Extract the [X, Y] coordinate from the center of the cell holding the provided text.  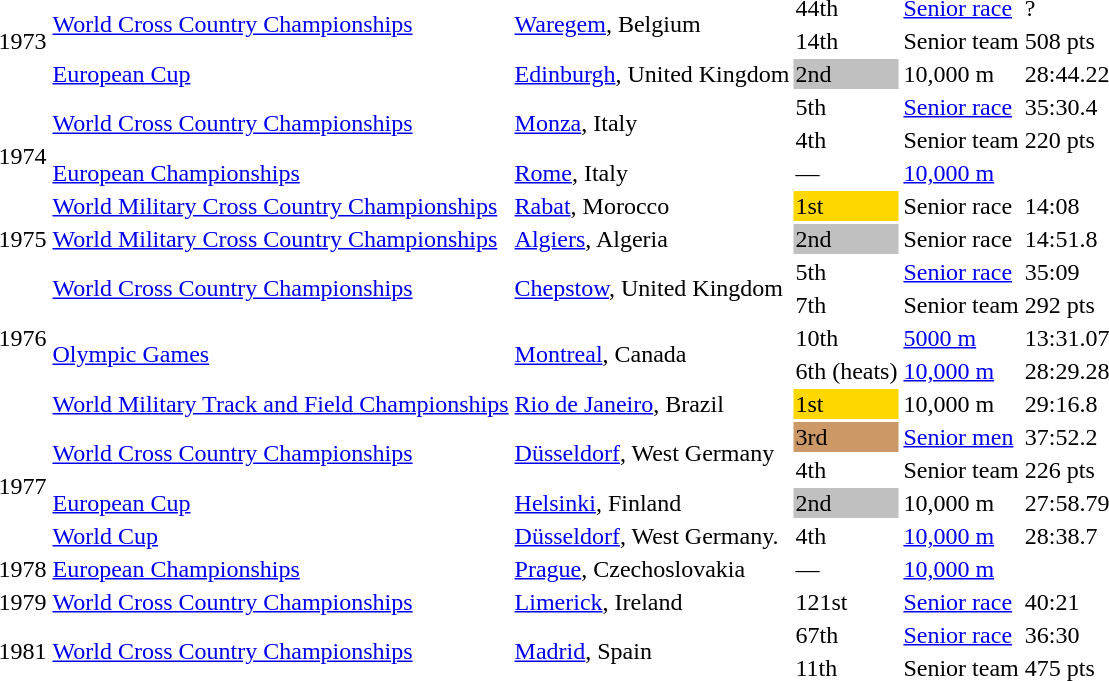
Helsinki, Finland [652, 503]
Algiers, Algeria [652, 239]
121st [846, 602]
Rome, Italy [652, 173]
6th (heats) [846, 371]
7th [846, 305]
Edinburgh, United Kingdom [652, 74]
Rio de Janeiro, Brazil [652, 404]
Düsseldorf, West Germany. [652, 536]
World Cup [280, 536]
5000 m [961, 338]
Düsseldorf, West Germany [652, 454]
World Military Track and Field Championships [280, 404]
Monza, Italy [652, 124]
Chepstow, United Kingdom [652, 288]
3rd [846, 437]
Olympic Games [280, 354]
14th [846, 41]
Montreal, Canada [652, 354]
67th [846, 635]
Limerick, Ireland [652, 602]
10th [846, 338]
Rabat, Morocco [652, 206]
Prague, Czechoslovakia [652, 569]
Senior men [961, 437]
